Return the (X, Y) coordinate for the center point of the cell that contains the specified text.  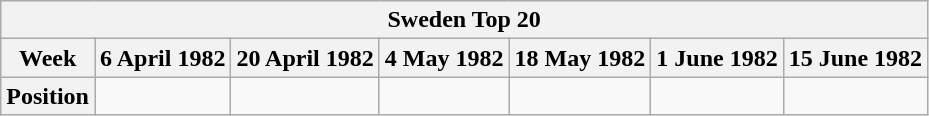
4 May 1982 (444, 58)
18 May 1982 (580, 58)
Week (48, 58)
Sweden Top 20 (464, 20)
6 April 1982 (162, 58)
Position (48, 96)
1 June 1982 (717, 58)
20 April 1982 (305, 58)
15 June 1982 (855, 58)
